Pinpoint the cell where the given text exists, returning its [X, Y] midpoint coordinate. 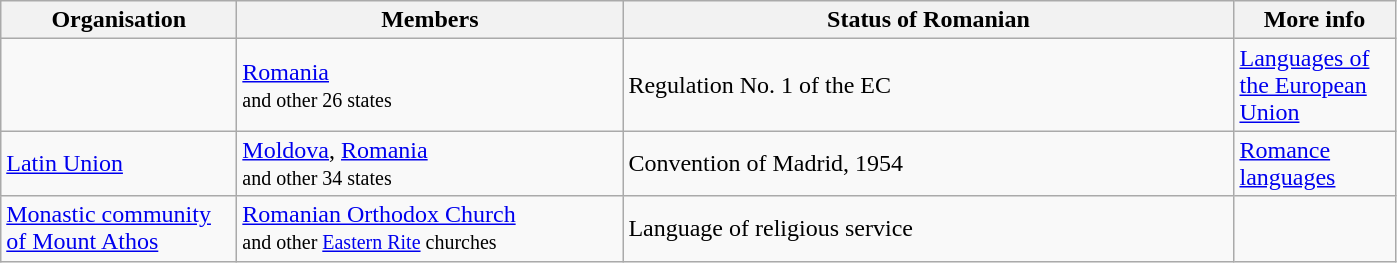
Language of religious service [928, 228]
Convention of Madrid, 1954 [928, 164]
Regulation No. 1 of the EC [928, 85]
Latin Union [119, 164]
Organisation [119, 20]
Moldova, Romania and other 34 states [430, 164]
Monastic community of Mount Athos [119, 228]
Members [430, 20]
Languages of the European Union [1314, 85]
Romania and other 26 states [430, 85]
Romanian Orthodox Church and other Eastern Rite churches [430, 228]
More info [1314, 20]
Romance languages [1314, 164]
Status of Romanian [928, 20]
